Capture the cell that displays the provided text and extract its [x, y] central coordinate. 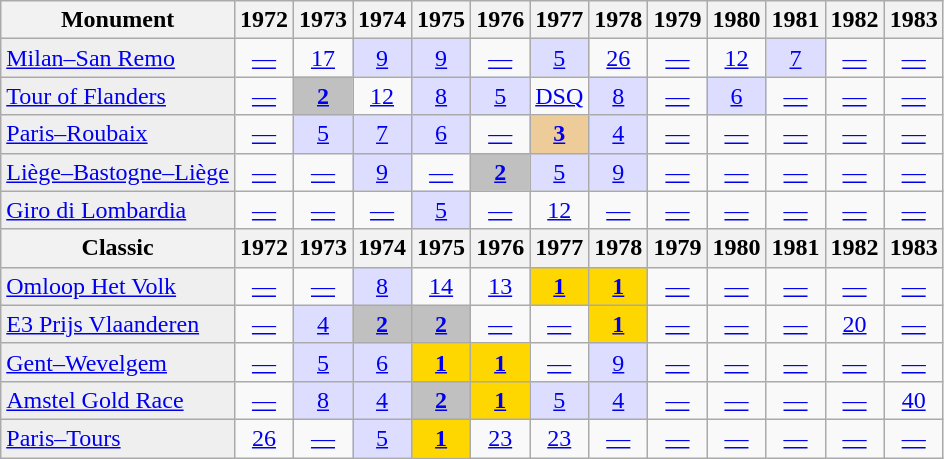
13 [500, 286]
40 [914, 400]
20 [854, 324]
3 [560, 134]
Monument [118, 20]
Amstel Gold Race [118, 400]
Giro di Lombardia [118, 210]
Tour of Flanders [118, 96]
Omloop Het Volk [118, 286]
14 [442, 286]
Milan–San Remo [118, 58]
DSQ [560, 96]
Gent–Wevelgem [118, 362]
Paris–Roubaix [118, 134]
Paris–Tours [118, 438]
Classic [118, 248]
Liège–Bastogne–Liège [118, 172]
17 [322, 58]
E3 Prijs Vlaanderen [118, 324]
